From the cell containing the given text, extract its center point as (X, Y) coordinate. 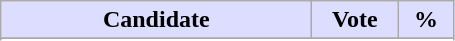
% (426, 20)
Candidate (156, 20)
Vote (355, 20)
